Pinpoint the cell where the given text exists, returning its [X, Y] midpoint coordinate. 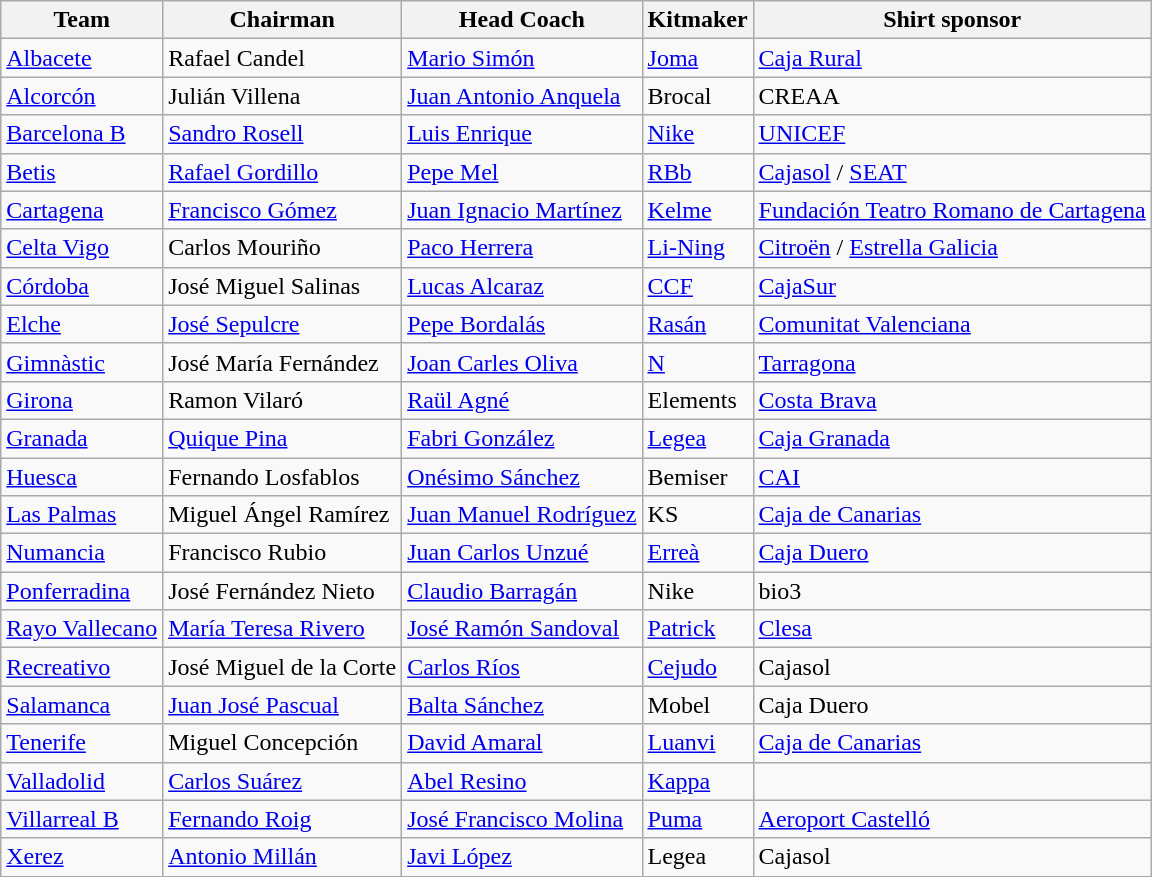
Fernando Roig [282, 819]
Citroën / Estrella Galicia [952, 248]
José Miguel de la Corte [282, 667]
N [698, 362]
Valladolid [82, 781]
Fabri González [522, 438]
Ramon Vilaró [282, 400]
Girona [82, 400]
Córdoba [82, 286]
Caja Rural [952, 58]
CajaSur [952, 286]
bio3 [952, 591]
Betis [82, 172]
Javi López [522, 857]
Brocal [698, 96]
Luis Enrique [522, 134]
Las Palmas [82, 515]
Albacete [82, 58]
Fundación Teatro Romano de Cartagena [952, 210]
Sandro Rosell [282, 134]
Puma [698, 819]
Team [82, 20]
Claudio Barragán [522, 591]
Quique Pina [282, 438]
Clesa [952, 629]
Luanvi [698, 743]
Recreativo [82, 667]
Juan Ignacio Martínez [522, 210]
Xerez [82, 857]
Cejudo [698, 667]
Elche [82, 324]
Juan José Pascual [282, 705]
CREAA [952, 96]
KS [698, 515]
Head Coach [522, 20]
Rafael Gordillo [282, 172]
Joan Carles Oliva [522, 362]
Granada [82, 438]
Paco Herrera [522, 248]
José Ramón Sandoval [522, 629]
Aeroport Castelló [952, 819]
Juan Antonio Anquela [522, 96]
Mario Simón [522, 58]
Villarreal B [82, 819]
Bemiser [698, 477]
José Miguel Salinas [282, 286]
Rayo Vallecano [82, 629]
Numancia [82, 553]
Ponferradina [82, 591]
Celta Vigo [82, 248]
Salamanca [82, 705]
UNICEF [952, 134]
Francisco Gómez [282, 210]
Elements [698, 400]
Juan Carlos Unzué [522, 553]
Rasán [698, 324]
Pepe Mel [522, 172]
Miguel Concepción [282, 743]
Carlos Mouriño [282, 248]
Juan Manuel Rodríguez [522, 515]
RBb [698, 172]
Julián Villena [282, 96]
Antonio Millán [282, 857]
José Fernández Nieto [282, 591]
Li-Ning [698, 248]
Fernando Losfablos [282, 477]
Costa Brava [952, 400]
Onésimo Sánchez [522, 477]
Miguel Ángel Ramírez [282, 515]
Kelme [698, 210]
Joma [698, 58]
María Teresa Rivero [282, 629]
José María Fernández [282, 362]
Raül Agné [522, 400]
Kappa [698, 781]
Carlos Ríos [522, 667]
Gimnàstic [82, 362]
Balta Sánchez [522, 705]
David Amaral [522, 743]
Patrick [698, 629]
Pepe Bordalás [522, 324]
Caja Granada [952, 438]
Erreà [698, 553]
Abel Resino [522, 781]
Shirt sponsor [952, 20]
Tarragona [952, 362]
Comunitat Valenciana [952, 324]
Mobel [698, 705]
Tenerife [82, 743]
Francisco Rubio [282, 553]
José Sepulcre [282, 324]
CAI [952, 477]
Rafael Candel [282, 58]
Carlos Suárez [282, 781]
Chairman [282, 20]
José Francisco Molina [522, 819]
Huesca [82, 477]
Cartagena [82, 210]
Cajasol / SEAT [952, 172]
Barcelona B [82, 134]
CCF [698, 286]
Lucas Alcaraz [522, 286]
Kitmaker [698, 20]
Alcorcón [82, 96]
